Capture the cell that displays the provided text and extract its (X, Y) central coordinate. 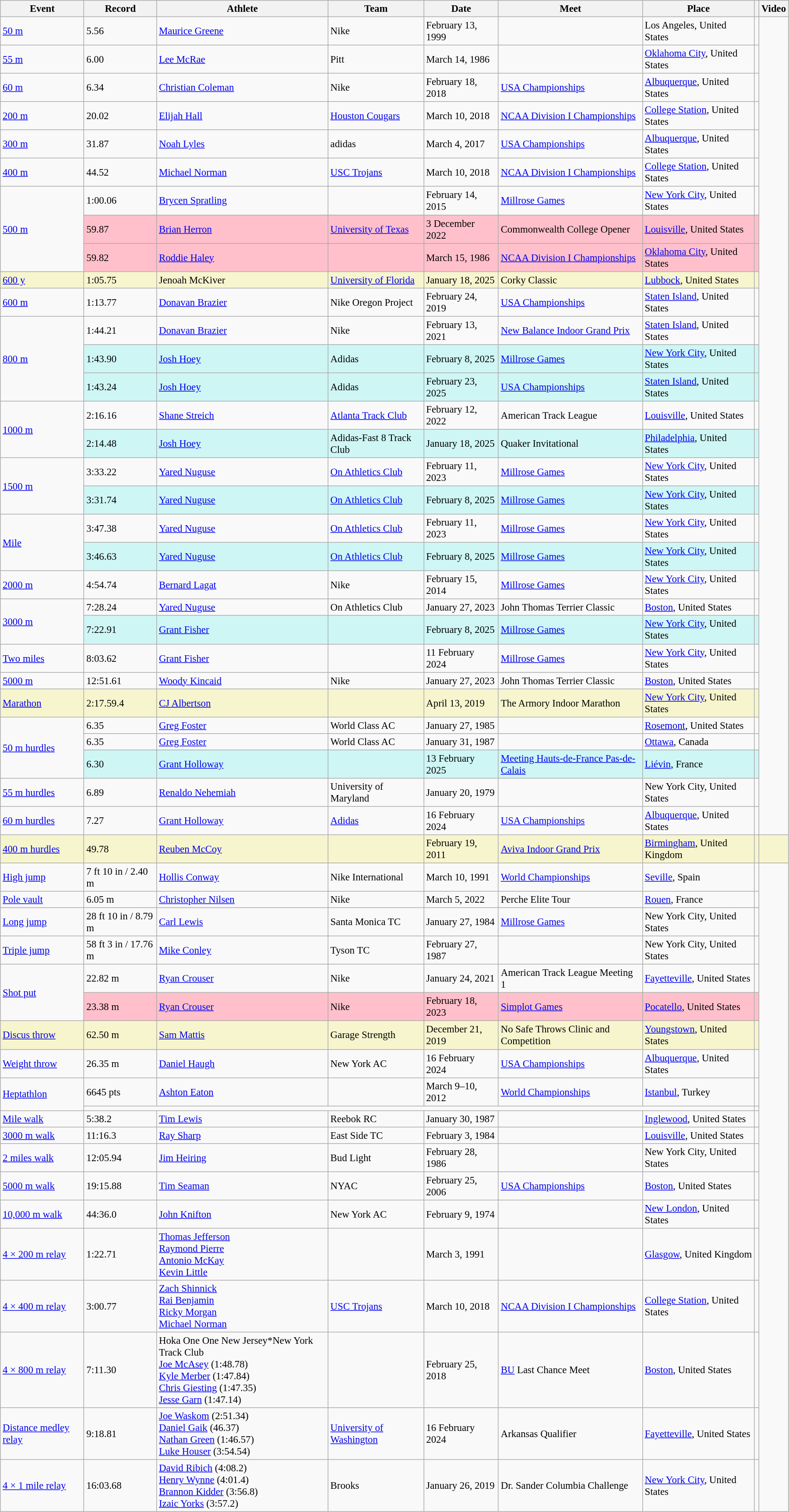
Maurice Greene (243, 32)
28 ft 10 in / 8.79 m (120, 922)
University of Maryland (376, 793)
7.27 (120, 821)
Mike Conley (243, 950)
49.78 (120, 849)
Meet (570, 9)
Shot put (42, 993)
Christopher Nilsen (243, 900)
Corky Classic (570, 280)
January 20, 1979 (461, 793)
Roddie Haley (243, 258)
600 m (42, 302)
Youngstown, United States (698, 1035)
Brooks (376, 1486)
adidas (376, 145)
Rouen, France (698, 900)
January 31, 1987 (461, 742)
New London, United States (698, 1214)
31.87 (120, 145)
March 9–10, 2012 (461, 1092)
American Track League Meeting 1 (570, 979)
6.05 m (120, 900)
3:31.74 (120, 500)
6.89 (120, 793)
Tim Lewis (243, 1119)
February 24, 2019 (461, 302)
500 m (42, 229)
East Side TC (376, 1135)
Triple jump (42, 950)
Brian Herron (243, 230)
BU Last Chance Meet (570, 1370)
600 y (42, 280)
Liévin, France (698, 764)
New Balance Indoor Grand Prix (570, 330)
6.34 (120, 88)
2000 m (42, 585)
4 × 400 m relay (42, 1306)
Inglewood, United States (698, 1119)
Atlanta Track Club (376, 415)
CJ Albertson (243, 703)
60 m hurdles (42, 821)
University of Texas (376, 230)
Thomas JeffersonRaymond PierreAntonio McKayKevin Little (243, 1254)
1500 m (42, 486)
Athlete (243, 9)
2:14.48 (120, 443)
Mile (42, 542)
January 27, 1985 (461, 725)
Event (42, 9)
400 m (42, 173)
March 3, 1991 (461, 1254)
February 28, 1986 (461, 1158)
22.82 m (120, 979)
Ashton Eaton (243, 1092)
Meeting Hauts-de-France Pas-de-Calais (570, 764)
March 10, 1991 (461, 878)
Quaker Invitational (570, 443)
Rosemont, United States (698, 725)
No Safe Throws Clinic and Competition (570, 1035)
12:05.94 (120, 1158)
Two miles (42, 658)
John Knifton (243, 1214)
Carl Lewis (243, 922)
Brycen Spratling (243, 201)
Birmingham, United Kingdom (698, 849)
February 13, 1999 (461, 32)
5000 m (42, 681)
February 15, 2014 (461, 585)
Tyson TC (376, 950)
Nike International (376, 878)
Place (698, 9)
800 m (42, 359)
Tim Seaman (243, 1186)
1:43.24 (120, 387)
David Ribich (4:08.2)Henry Wynne (4:01.4)Brannon Kidder (3:56.8)Izaic Yorks (3:57.2) (243, 1486)
4:54.74 (120, 585)
Video (774, 9)
59.87 (120, 230)
3:33.22 (120, 472)
January 30, 1987 (461, 1119)
1:22.71 (120, 1254)
23.38 m (120, 1007)
February 23, 2025 (461, 387)
55 m (42, 60)
Commonwealth College Opener (570, 230)
3:47.38 (120, 528)
Weight throw (42, 1063)
Pole vault (42, 900)
7:28.24 (120, 608)
Seville, Spain (698, 878)
March 15, 1986 (461, 258)
58 ft 3 in / 17.76 m (120, 950)
American Track League (570, 415)
Glasgow, United Kingdom (698, 1254)
Ray Sharp (243, 1135)
4 × 1 mile relay (42, 1486)
Aviva Indoor Grand Prix (570, 849)
High jump (42, 878)
3:46.63 (120, 557)
February 25, 2006 (461, 1186)
4 × 800 m relay (42, 1370)
Lubbock, United States (698, 280)
44.52 (120, 173)
Reebok RC (376, 1119)
Houston Cougars (376, 116)
8:03.62 (120, 658)
55 m hurdles (42, 793)
1:13.77 (120, 302)
Arkansas Qualifier (570, 1434)
Garage Strength (376, 1035)
16:03.68 (120, 1486)
March 14, 1986 (461, 60)
50 m (42, 32)
Dr. Sander Columbia Challenge (570, 1486)
59.82 (120, 258)
February 27, 1987 (461, 950)
February 19, 2011 (461, 849)
Philadelphia, United States (698, 443)
1:00.06 (120, 201)
12:51.61 (120, 681)
Jim Heiring (243, 1158)
Pitt (376, 60)
February 9, 1974 (461, 1214)
Renaldo Nehemiah (243, 793)
Reuben McCoy (243, 849)
Michael Norman (243, 173)
7 ft 10 in / 2.40 m (120, 878)
March 4, 2017 (461, 145)
Daniel Haugh (243, 1063)
1:05.75 (120, 280)
6.00 (120, 60)
10,000 m walk (42, 1214)
Distance medley relay (42, 1434)
Lee McRae (243, 60)
200 m (42, 116)
9:18.81 (120, 1434)
26.35 m (120, 1063)
March 5, 2022 (461, 900)
Woody Kincaid (243, 681)
February 3, 1984 (461, 1135)
Adidas-Fast 8 Track Club (376, 443)
5.56 (120, 32)
Bud Light (376, 1158)
February 12, 2022 (461, 415)
7:11.30 (120, 1370)
Zach ShinnickRai BenjaminRicky MorganMichael Norman (243, 1306)
Elijah Hall (243, 116)
11 February 2024 (461, 658)
University of Washington (376, 1434)
5:38.2 (120, 1119)
Hoka One One New Jersey*New York Track ClubJoe McAsey (1:48.78)Kyle Merber (1:47.84)Chris Giesting (1:47.35)Jesse Garn (1:47.14) (243, 1370)
7:22.91 (120, 630)
Ottawa, Canada (698, 742)
April 13, 2019 (461, 703)
Santa Monica TC (376, 922)
5000 m walk (42, 1186)
February 18, 2023 (461, 1007)
11:16.3 (120, 1135)
Mile walk (42, 1119)
Sam Mattis (243, 1035)
Nike Oregon Project (376, 302)
Noah Lyles (243, 145)
Pocatello, United States (698, 1007)
February 18, 2018 (461, 88)
The Armory Indoor Marathon (570, 703)
6.30 (120, 764)
Jenoah McKiver (243, 280)
2:17.59.4 (120, 703)
January 26, 2019 (461, 1486)
300 m (42, 145)
February 25, 2018 (461, 1370)
400 m hurdles (42, 849)
44:36.0 (120, 1214)
1:44.21 (120, 330)
Perche Elite Tour (570, 900)
Joe Waskom (2:51.34)Daniel Gaik (46.37)Nathan Green (1:46.57)Luke Houser (3:54.54) (243, 1434)
Record (120, 9)
Team (376, 9)
62.50 m (120, 1035)
13 February 2025 (461, 764)
Date (461, 9)
Hollis Conway (243, 878)
4 × 200 m relay (42, 1254)
3000 m walk (42, 1135)
3:00.77 (120, 1306)
January 24, 2021 (461, 979)
Long jump (42, 922)
20.02 (120, 116)
NYAC (376, 1186)
Christian Coleman (243, 88)
Los Angeles, United States (698, 32)
3000 m (42, 622)
Discus throw (42, 1035)
2:16.16 (120, 415)
1:43.90 (120, 359)
Bernard Lagat (243, 585)
February 13, 2021 (461, 330)
1000 m (42, 429)
February 14, 2015 (461, 201)
3 December 2022 (461, 230)
6645 pts (120, 1092)
Simplot Games (570, 1007)
Heptathlon (42, 1094)
Istanbul, Turkey (698, 1092)
University of Florida (376, 280)
2 miles walk (42, 1158)
50 m hurdles (42, 748)
Marathon (42, 703)
December 21, 2019 (461, 1035)
60 m (42, 88)
19:15.88 (120, 1186)
Shane Streich (243, 415)
January 27, 1984 (461, 922)
